Capture the cell that displays the provided text and extract its [x, y] central coordinate. 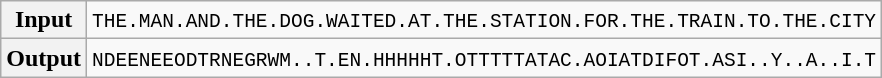
Output [44, 58]
THE.MAN.AND.THE.DOG.WAITED.AT.THE.STATION.FOR.THE.TRAIN.TO.THE.CITY [484, 20]
Input [44, 20]
NDEENEEODTRNEGRWM..T.EN.HHHHHT.OTTTTTATAC.AOIATDIFOT.ASI..Y..A..I.T [484, 58]
